Determine the (x, y) coordinate at the center of the cell enclosing the given text.  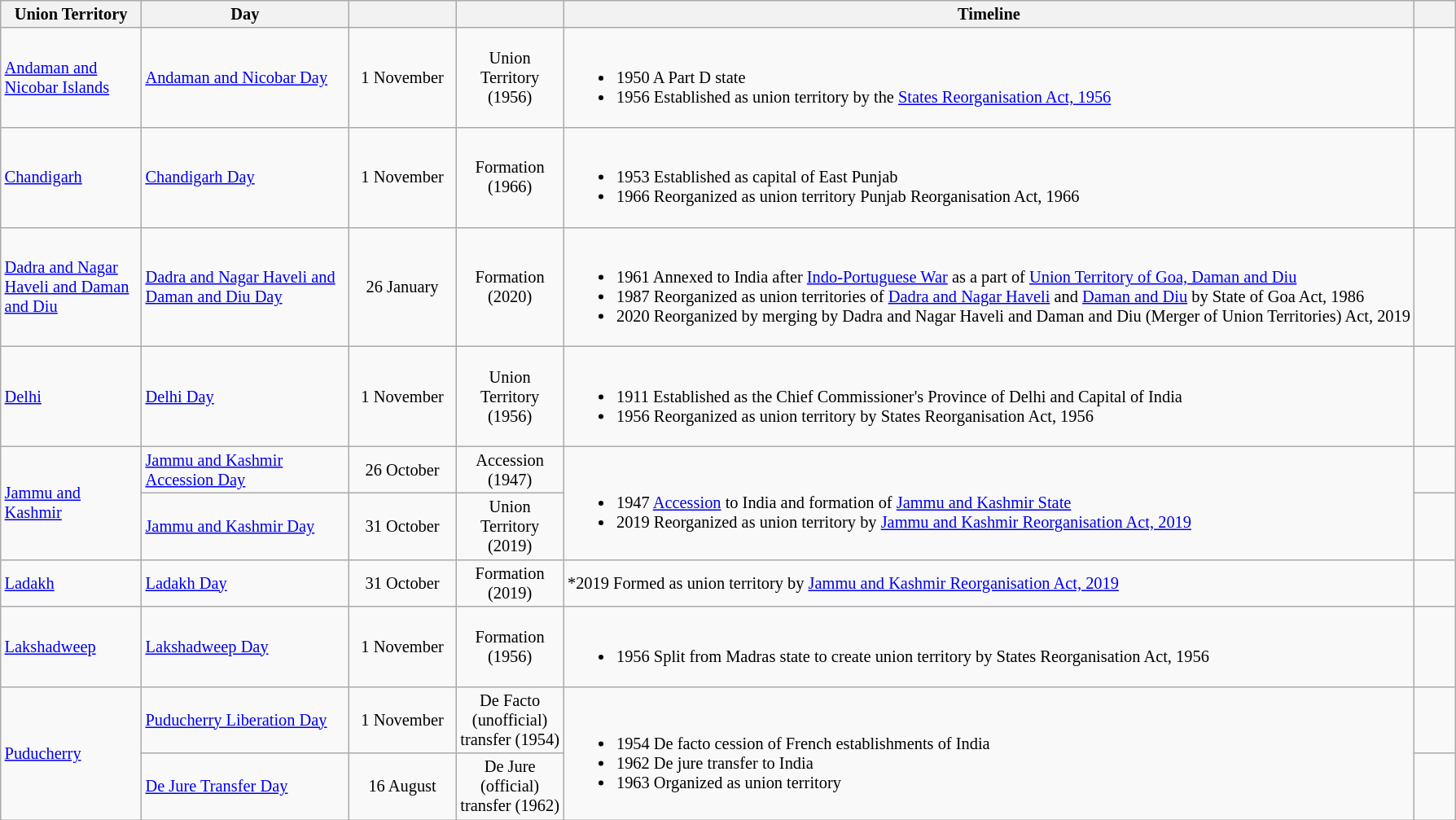
Puducherry (72, 752)
Delhi (72, 396)
Dadra and Nagar Haveli and Daman and Diu (72, 287)
Jammu and Kashmir (72, 503)
Union Territory (72, 14)
Formation (1956) (510, 647)
Formation (2020) (510, 287)
Ladakh Day (245, 583)
Jammu and Kashmir Accession Day (245, 470)
Union Territory (2019) (510, 526)
Dadra and Nagar Haveli and Daman and Diu Day (245, 287)
Chandigarh (72, 177)
Delhi Day (245, 396)
Jammu and Kashmir Day (245, 526)
Lakshadweep Day (245, 647)
1956 Split from Madras state to create union territory by States Reorganisation Act, 1956 (989, 647)
26 October (402, 470)
Ladakh (72, 583)
De Jure (official) transfer (1962) (510, 787)
Day (245, 14)
16 August (402, 787)
Andaman and Nicobar Day (245, 77)
Andaman and Nicobar Islands (72, 77)
*2019 Formed as union territory by Jammu and Kashmir Reorganisation Act, 2019 (989, 583)
De Facto (unofficial) transfer (1954) (510, 720)
Chandigarh Day (245, 177)
Formation (2019) (510, 583)
1950 A Part D state1956 Established as union territory by the States Reorganisation Act, 1956 (989, 77)
1954 De facto cession of French establishments of India1962 De jure transfer to India1963 Organized as union territory (989, 752)
De Jure Transfer Day (245, 787)
1953 Established as capital of East Punjab1966 Reorganized as union territory Punjab Reorganisation Act, 1966 (989, 177)
Formation (1966) (510, 177)
1947 Accession to India and formation of Jammu and Kashmir State2019 Reorganized as union territory by Jammu and Kashmir Reorganisation Act, 2019 (989, 503)
Timeline (989, 14)
Lakshadweep (72, 647)
26 January (402, 287)
Puducherry Liberation Day (245, 720)
Accession (1947) (510, 470)
